Determine the (x, y) coordinate at the center of the cell enclosing the given text.  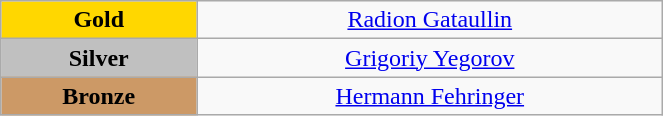
Radion Gataullin (430, 20)
Gold (99, 20)
Bronze (99, 96)
Grigoriy Yegorov (430, 58)
Silver (99, 58)
Hermann Fehringer (430, 96)
